From the cell containing the given text, extract its center point as [x, y] coordinate. 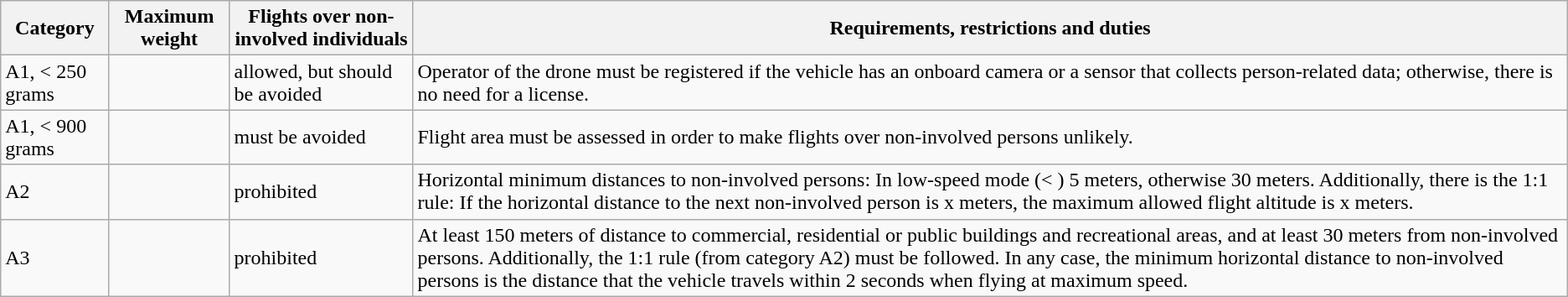
Flight area must be assessed in order to make flights over non-involved persons unlikely. [990, 138]
allowed, but should be avoided [322, 82]
A3 [55, 258]
A1, < 900 grams [55, 138]
Flights over non-involved individuals [322, 29]
Category [55, 29]
Requirements, restrictions and duties [990, 29]
A2 [55, 191]
A1, < 250 grams [55, 82]
Maximum weight [169, 29]
must be avoided [322, 138]
